Extract the [X, Y] coordinate from the center of the cell holding the provided text.  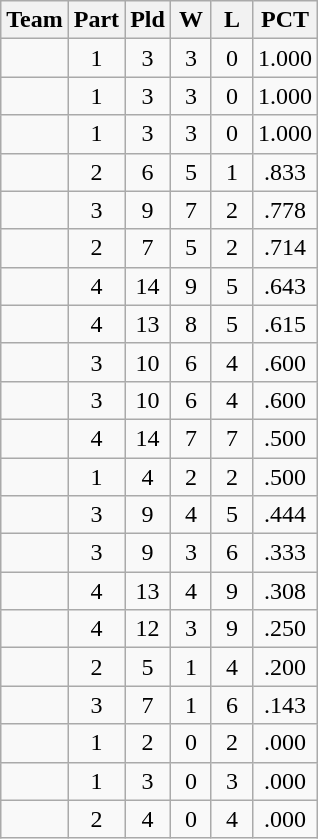
.778 [286, 210]
12 [148, 629]
8 [190, 324]
.200 [286, 667]
Pld [148, 20]
.333 [286, 553]
W [190, 20]
.643 [286, 286]
.143 [286, 705]
.615 [286, 324]
.308 [286, 591]
.444 [286, 515]
L [232, 20]
Part [96, 20]
.250 [286, 629]
.833 [286, 172]
Team [35, 20]
.714 [286, 248]
PCT [286, 20]
